Return [X, Y] of the center of cell containing provided text 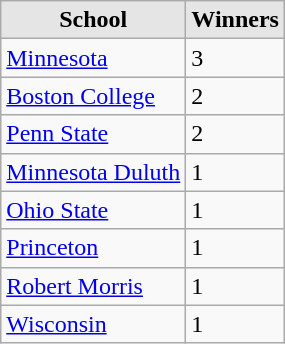
Winners [236, 20]
Minnesota Duluth [94, 172]
Robert Morris [94, 286]
Ohio State [94, 210]
3 [236, 58]
Wisconsin [94, 324]
Boston College [94, 96]
Minnesota [94, 58]
School [94, 20]
Princeton [94, 248]
Penn State [94, 134]
